Output the [X, Y] coordinate of the center of the cell containing the given text.  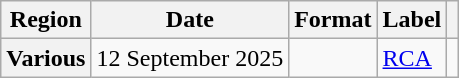
Date [190, 20]
Region [46, 20]
12 September 2025 [190, 58]
Various [46, 58]
Label [412, 20]
RCA [412, 58]
Format [333, 20]
